Provide the [x, y] coordinate of the cell's center where the given text is located.  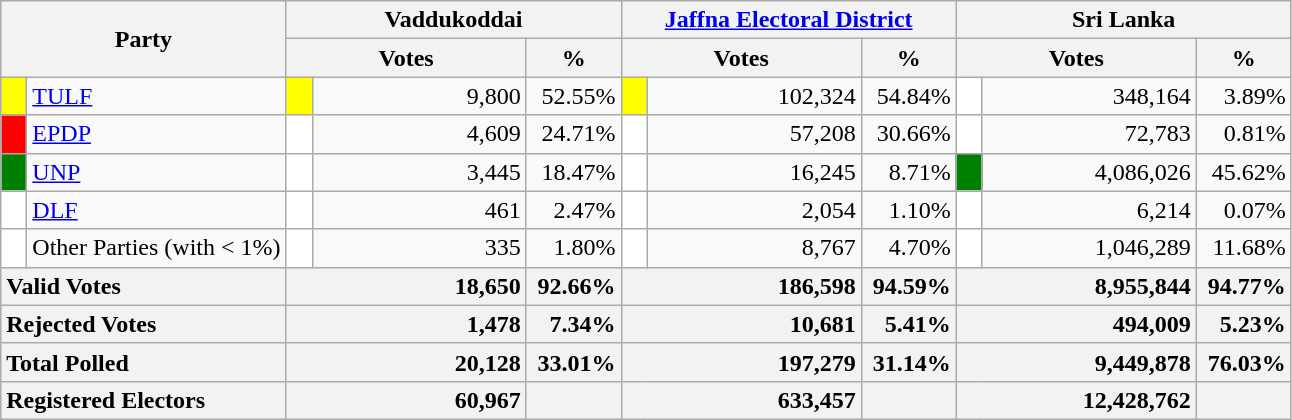
2.47% [574, 210]
Registered Electors [144, 400]
9,449,878 [1076, 362]
6,214 [1089, 210]
1,046,289 [1089, 248]
1,478 [406, 324]
348,164 [1089, 96]
18.47% [574, 172]
2,054 [754, 210]
94.59% [908, 286]
8,955,844 [1076, 286]
0.81% [1244, 134]
3.89% [1244, 96]
7.34% [574, 324]
102,324 [754, 96]
16,245 [754, 172]
57,208 [754, 134]
92.66% [574, 286]
TULF [156, 96]
Vaddukoddai [454, 20]
52.55% [574, 96]
Total Polled [144, 362]
18,650 [406, 286]
Party [144, 39]
Sri Lanka [1124, 20]
5.23% [1244, 324]
3,445 [419, 172]
8.71% [908, 172]
4,609 [419, 134]
10,681 [741, 324]
UNP [156, 172]
72,783 [1089, 134]
24.71% [574, 134]
Valid Votes [144, 286]
DLF [156, 210]
Rejected Votes [144, 324]
33.01% [574, 362]
0.07% [1244, 210]
94.77% [1244, 286]
60,967 [406, 400]
4,086,026 [1089, 172]
11.68% [1244, 248]
197,279 [741, 362]
461 [419, 210]
30.66% [908, 134]
494,009 [1076, 324]
1.10% [908, 210]
12,428,762 [1076, 400]
1.80% [574, 248]
Jaffna Electoral District [788, 20]
4.70% [908, 248]
5.41% [908, 324]
45.62% [1244, 172]
76.03% [1244, 362]
31.14% [908, 362]
8,767 [754, 248]
EPDP [156, 134]
186,598 [741, 286]
335 [419, 248]
633,457 [741, 400]
20,128 [406, 362]
Other Parties (with < 1%) [156, 248]
54.84% [908, 96]
9,800 [419, 96]
